From the cell containing the given text, extract its center point as [x, y] coordinate. 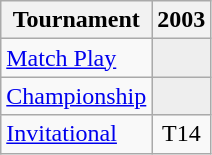
2003 [182, 20]
Championship [76, 96]
Invitational [76, 134]
T14 [182, 134]
Tournament [76, 20]
Match Play [76, 58]
